Search for the cell housing the specified text and yield its [X, Y] center coordinate. 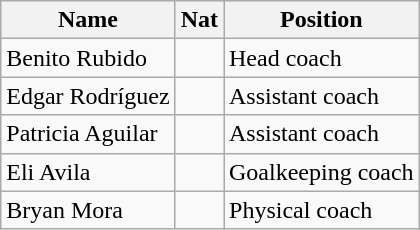
Head coach [322, 58]
Nat [199, 20]
Goalkeeping coach [322, 172]
Name [88, 20]
Position [322, 20]
Patricia Aguilar [88, 134]
Bryan Mora [88, 210]
Edgar Rodríguez [88, 96]
Eli Avila [88, 172]
Benito Rubido [88, 58]
Physical coach [322, 210]
